Search for the cell housing the specified text and yield its (X, Y) center coordinate. 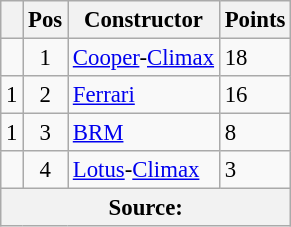
2 (46, 95)
Constructor (144, 20)
16 (254, 95)
18 (254, 58)
BRM (144, 133)
Points (254, 20)
8 (254, 133)
Pos (46, 20)
Cooper-Climax (144, 58)
Lotus-Climax (144, 170)
4 (46, 170)
Source: (146, 208)
Ferrari (144, 95)
